Provide the [x, y] coordinate of the cell's center where the given text is located.  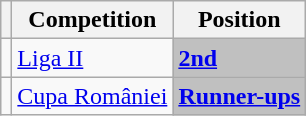
Position [240, 20]
Competition [92, 20]
Cupa României [92, 96]
2nd [240, 58]
Runner-ups [240, 96]
Liga II [92, 58]
